Identify which cell holds the provided text, then report its [X, Y] central coordinate. 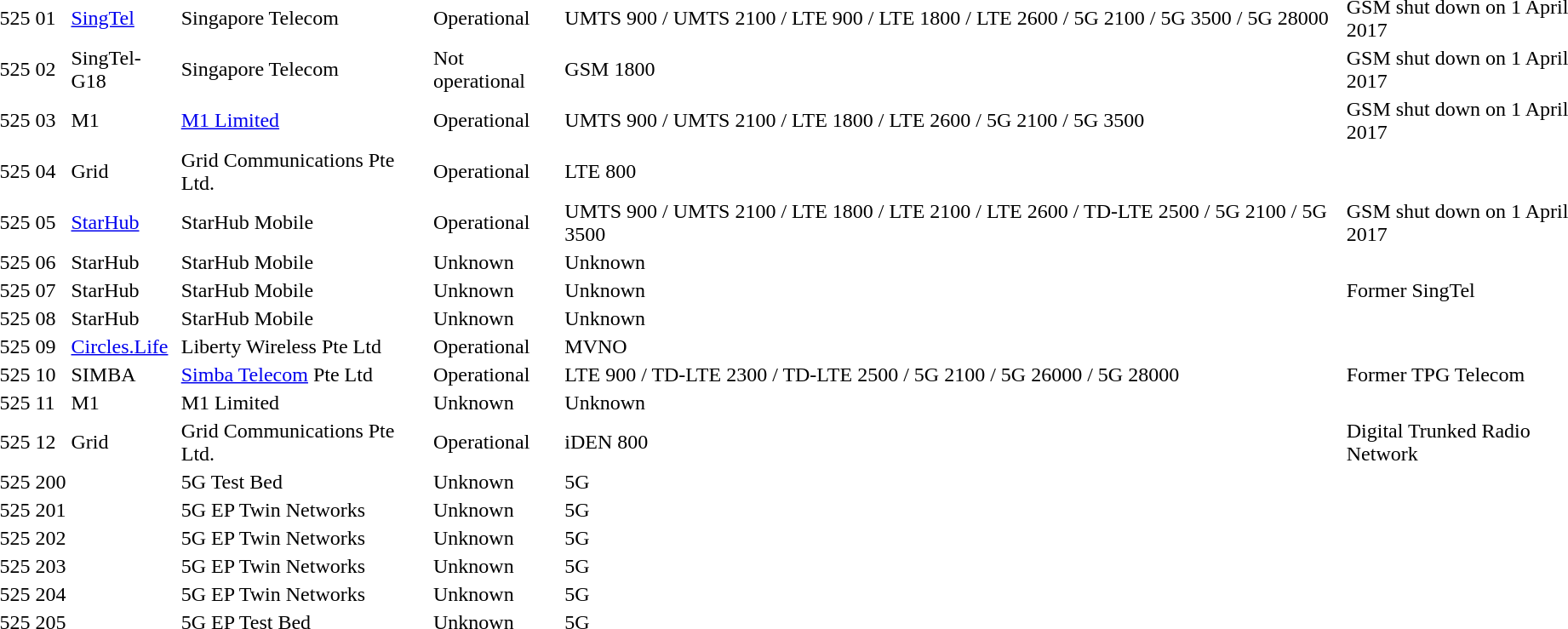
Not operational [497, 70]
iDEN 800 [953, 443]
202 [51, 538]
204 [51, 594]
201 [51, 510]
Circles.Life [123, 346]
LTE 900 / TD-LTE 2300 / TD-LTE 2500 / 5G 2100 / 5G 26000 / 5G 28000 [953, 375]
203 [51, 566]
03 [51, 121]
Simba Telecom Pte Ltd [305, 375]
07 [51, 290]
LTE 800 [953, 172]
SingTel-G18 [123, 70]
06 [51, 262]
10 [51, 375]
MVNO [953, 346]
02 [51, 70]
11 [51, 403]
08 [51, 318]
09 [51, 346]
5G Test Bed [305, 482]
UMTS 900 / UMTS 2100 / LTE 1800 / LTE 2600 / 5G 2100 / 5G 3500 [953, 121]
UMTS 900 / UMTS 2100 / LTE 1800 / LTE 2100 / LTE 2600 / TD-LTE 2500 / 5G 2100 / 5G 3500 [953, 223]
GSM 1800 [953, 70]
05 [51, 223]
SIMBA [123, 375]
Singapore Telecom [305, 70]
12 [51, 443]
04 [51, 172]
200 [51, 482]
Liberty Wireless Pte Ltd [305, 346]
